Scan for the cell matching the given text and deliver its (X, Y) coordinate at center. 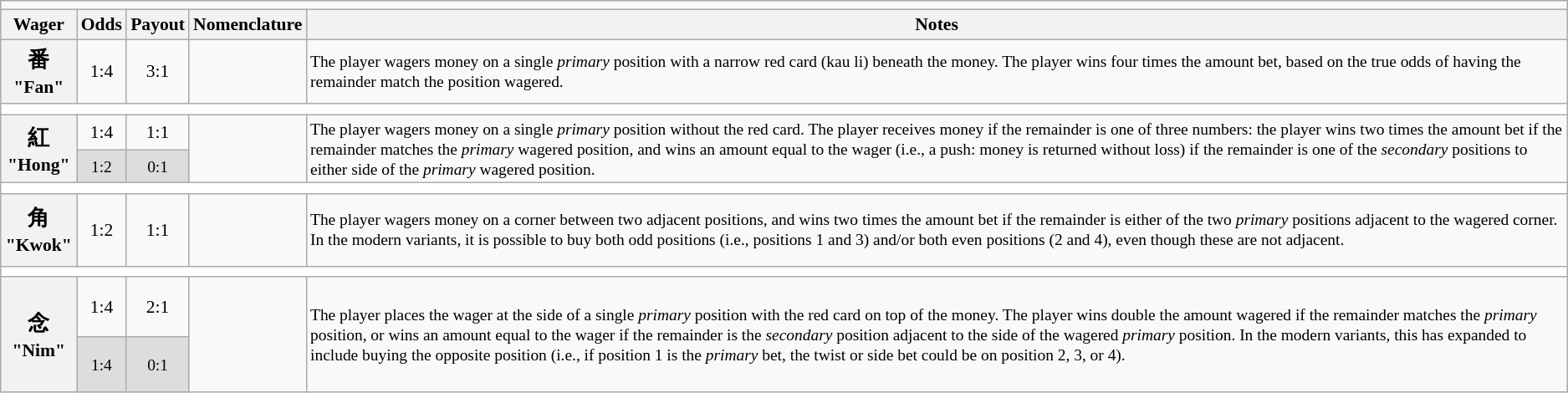
念"Nim" (38, 335)
紅"Hong" (38, 149)
Wager (38, 24)
Nomenclature (248, 24)
角"Kwok" (38, 231)
Notes (937, 24)
Odds (102, 24)
Payout (157, 24)
3:1 (157, 72)
番"Fan" (38, 72)
2:1 (157, 308)
